Determine the (X, Y) coordinate at the center of the cell enclosing the given text.  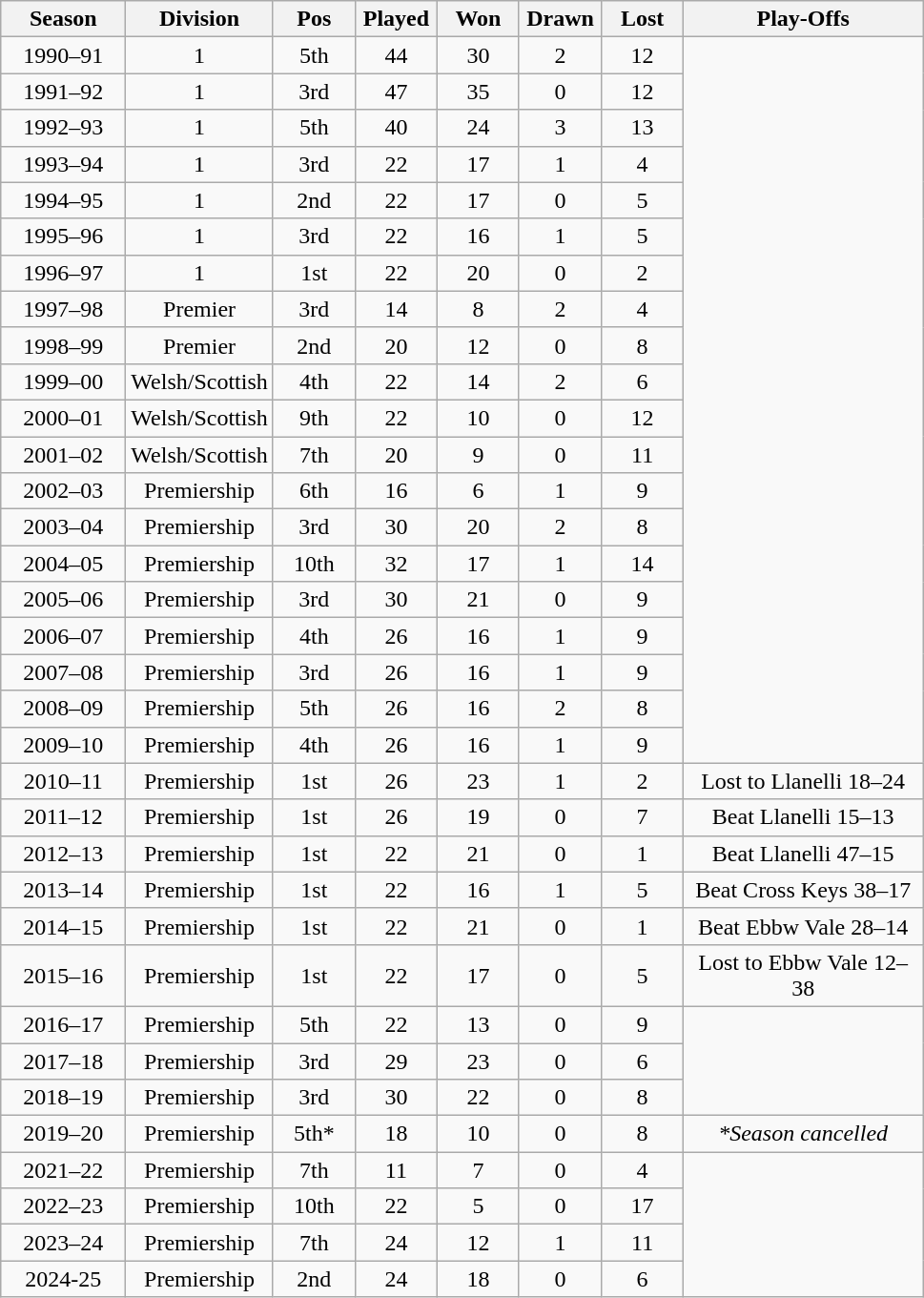
19 (478, 817)
1999–00 (63, 381)
2024-25 (63, 1279)
1994–95 (63, 200)
Beat Llanelli 15–13 (803, 817)
Season (63, 19)
1990–91 (63, 55)
1991–92 (63, 92)
Beat Cross Keys 38–17 (803, 890)
Played (396, 19)
Division (199, 19)
2012–13 (63, 854)
Lost to Llanelli 18–24 (803, 781)
2018–19 (63, 1098)
2004–05 (63, 564)
Pos (314, 19)
29 (396, 1061)
2007–08 (63, 672)
2003–04 (63, 527)
2017–18 (63, 1061)
2005–06 (63, 600)
2001–02 (63, 455)
2014–15 (63, 926)
2021–22 (63, 1170)
2008–09 (63, 709)
Drawn (560, 19)
Lost to Ebbw Vale 12–38 (803, 975)
47 (396, 92)
32 (396, 564)
2015–16 (63, 975)
1993–94 (63, 164)
Lost (643, 19)
40 (396, 128)
1992–93 (63, 128)
2013–14 (63, 890)
*Season cancelled (803, 1134)
1995–96 (63, 237)
2011–12 (63, 817)
1998–99 (63, 345)
Beat Llanelli 47–15 (803, 854)
35 (478, 92)
1997–98 (63, 309)
9th (314, 418)
2016–17 (63, 1024)
2023–24 (63, 1243)
6th (314, 491)
Won (478, 19)
2002–03 (63, 491)
Beat Ebbw Vale 28–14 (803, 926)
3 (560, 128)
1996–97 (63, 273)
5th* (314, 1134)
2022–23 (63, 1206)
Play-Offs (803, 19)
2009–10 (63, 745)
2010–11 (63, 781)
2006–07 (63, 636)
2019–20 (63, 1134)
44 (396, 55)
2000–01 (63, 418)
